Return [X, Y] of the center of cell containing provided text 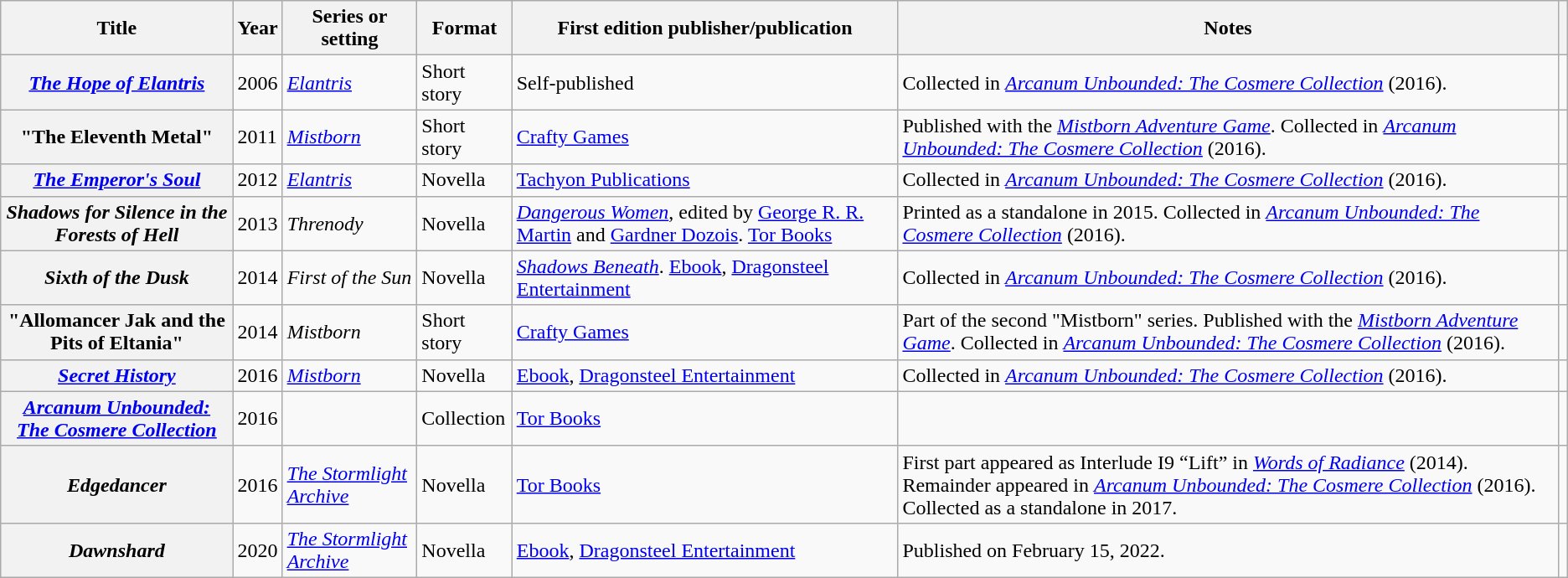
Format [464, 28]
Series or setting [350, 28]
"The Eleventh Metal" [117, 137]
2013 [258, 223]
Dangerous Women, edited by George R. R. Martin and Gardner Dozois. Tor Books [705, 223]
Part of the second "Mistborn" series. Published with the Mistborn Adventure Game. Collected in Arcanum Unbounded: The Cosmere Collection (2016). [1228, 332]
Arcanum Unbounded: The Cosmere Collection [117, 419]
Shadows Beneath. Ebook, Dragonsteel Entertainment [705, 278]
First of the Sun [350, 278]
Self-published [705, 82]
Notes [1228, 28]
Printed as a standalone in 2015. Collected in Arcanum Unbounded: The Cosmere Collection (2016). [1228, 223]
Published with the Mistborn Adventure Game. Collected in Arcanum Unbounded: The Cosmere Collection (2016). [1228, 137]
Tachyon Publications [705, 180]
Collection [464, 419]
Edgedancer [117, 484]
Threnody [350, 223]
Sixth of the Dusk [117, 278]
"Allomancer Jak and the Pits of Eltania" [117, 332]
Title [117, 28]
Year [258, 28]
First edition publisher/publication [705, 28]
2006 [258, 82]
The Hope of Elantris [117, 82]
2020 [258, 550]
Dawnshard [117, 550]
Shadows for Silence in the Forests of Hell [117, 223]
2011 [258, 137]
2012 [258, 180]
The Emperor's Soul [117, 180]
Secret History [117, 375]
Published on February 15, 2022. [1228, 550]
